Output the [x, y] coordinate of the center of the cell containing the given text.  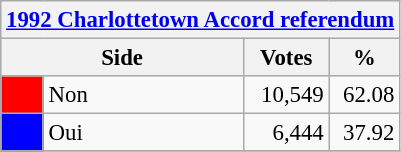
Votes [286, 58]
37.92 [364, 133]
1992 Charlottetown Accord referendum [200, 20]
% [364, 58]
10,549 [286, 95]
Non [143, 95]
6,444 [286, 133]
Oui [143, 133]
62.08 [364, 95]
Side [122, 58]
